Extract the (x, y) coordinate from the center of the cell holding the provided text.  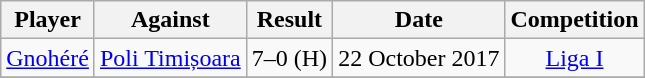
Date (419, 20)
Gnohéré (48, 58)
Result (289, 20)
22 October 2017 (419, 58)
Liga I (574, 58)
Poli Timișoara (170, 58)
Against (170, 20)
7–0 (H) (289, 58)
Competition (574, 20)
Player (48, 20)
